Return (X, Y) of the center of cell containing provided text 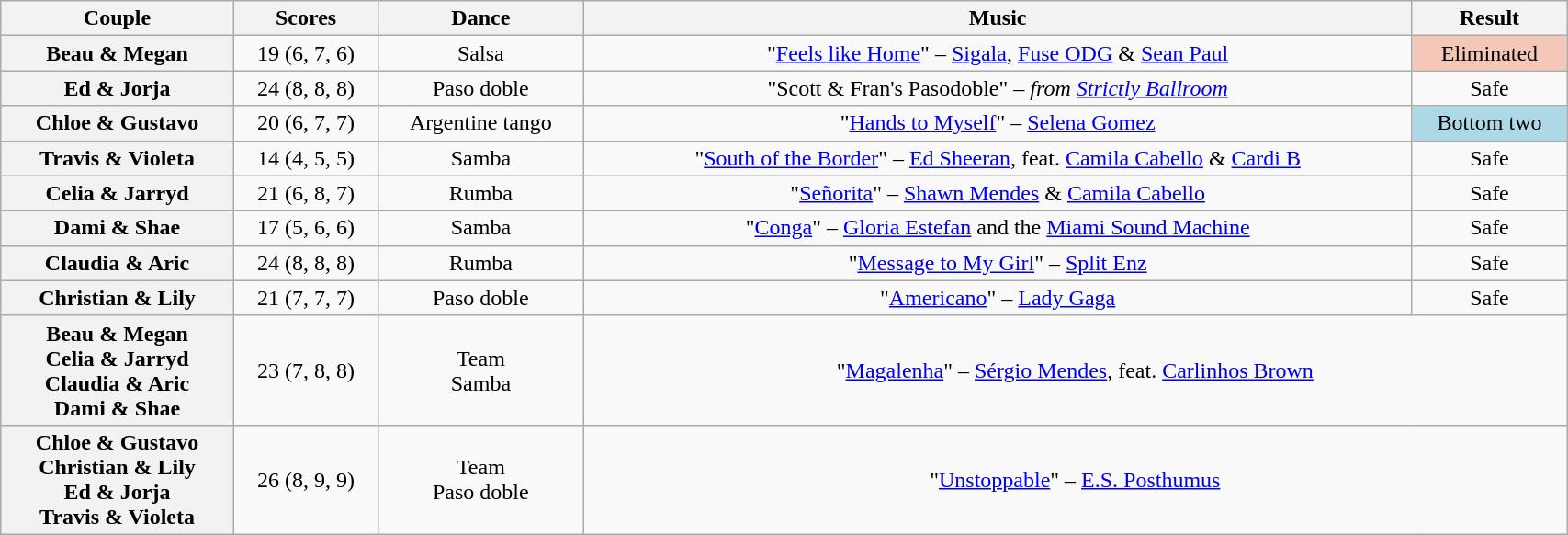
21 (6, 8, 7) (305, 193)
23 (7, 8, 8) (305, 370)
Dami & Shae (118, 228)
"Conga" – Gloria Estefan and the Miami Sound Machine (998, 228)
19 (6, 7, 6) (305, 53)
"South of the Border" – Ed Sheeran, feat. Camila Cabello & Cardi B (998, 158)
Travis & Violeta (118, 158)
Music (998, 18)
"Magalenha" – Sérgio Mendes, feat. Carlinhos Brown (1075, 370)
Beau & MeganCelia & JarrydClaudia & AricDami & Shae (118, 370)
TeamSamba (481, 370)
Christian & Lily (118, 298)
Couple (118, 18)
21 (7, 7, 7) (305, 298)
Eliminated (1489, 53)
"Message to My Girl" – Split Enz (998, 263)
26 (8, 9, 9) (305, 480)
Dance (481, 18)
Bottom two (1489, 123)
Celia & Jarryd (118, 193)
"Scott & Fran's Pasodoble" – from Strictly Ballroom (998, 88)
Salsa (481, 53)
Scores (305, 18)
"Americano" – Lady Gaga (998, 298)
14 (4, 5, 5) (305, 158)
Beau & Megan (118, 53)
Ed & Jorja (118, 88)
"Feels like Home" – Sigala, Fuse ODG & Sean Paul (998, 53)
"Hands to Myself" – Selena Gomez (998, 123)
Result (1489, 18)
Argentine tango (481, 123)
Chloe & GustavoChristian & LilyEd & JorjaTravis & Violeta (118, 480)
Claudia & Aric (118, 263)
TeamPaso doble (481, 480)
"Unstoppable" – E.S. Posthumus (1075, 480)
"Señorita" – Shawn Mendes & Camila Cabello (998, 193)
Chloe & Gustavo (118, 123)
17 (5, 6, 6) (305, 228)
20 (6, 7, 7) (305, 123)
